Extract the (x, y) coordinate from the center of the cell holding the provided text.  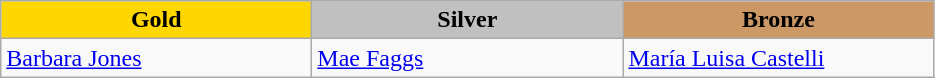
Silver (468, 20)
Bronze (778, 20)
Mae Faggs (468, 58)
María Luisa Castelli (778, 58)
Gold (156, 20)
Barbara Jones (156, 58)
